Provide the [x, y] coordinate of the cell's center where the given text is located.  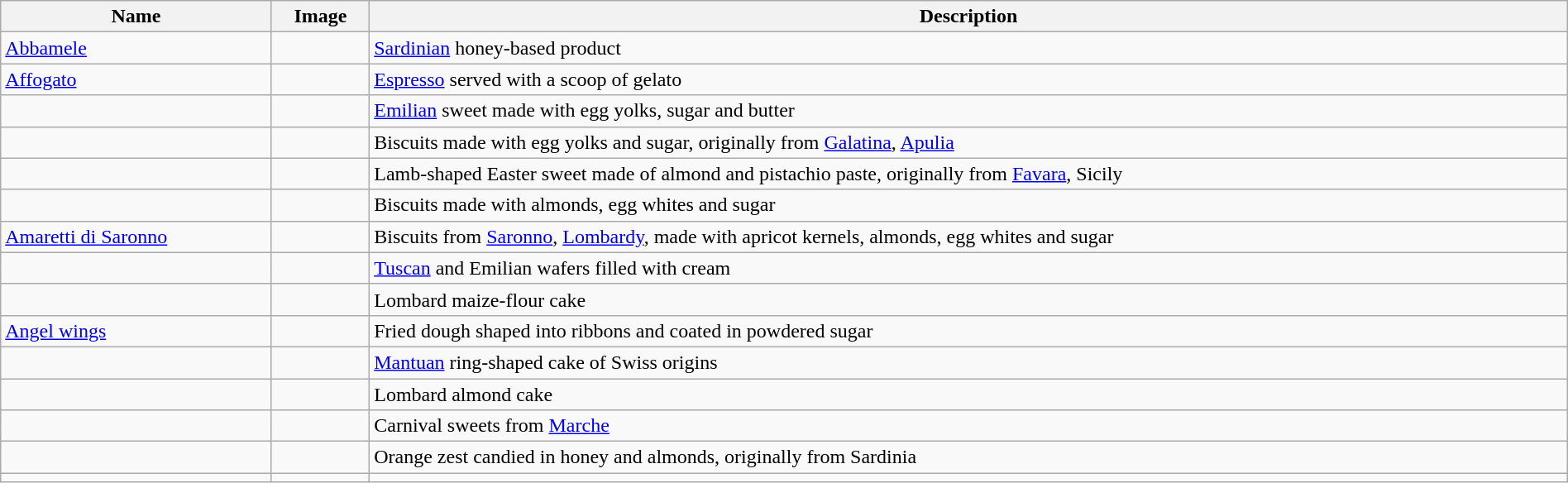
Image [321, 17]
Angel wings [136, 331]
Tuscan and Emilian wafers filled with cream [969, 268]
Espresso served with a scoop of gelato [969, 79]
Lombard almond cake [969, 395]
Sardinian honey-based product [969, 48]
Biscuits from Saronno, Lombardy, made with apricot kernels, almonds, egg whites and sugar [969, 237]
Orange zest candied in honey and almonds, originally from Sardinia [969, 457]
Lombard maize-flour cake [969, 299]
Biscuits made with almonds, egg whites and sugar [969, 205]
Amaretti di Saronno [136, 237]
Abbamele [136, 48]
Lamb-shaped Easter sweet made of almond and pistachio paste, originally from Favara, Sicily [969, 174]
Emilian sweet made with egg yolks, sugar and butter [969, 111]
Carnival sweets from Marche [969, 426]
Mantuan ring-shaped cake of Swiss origins [969, 362]
Biscuits made with egg yolks and sugar, originally from Galatina, Apulia [969, 142]
Description [969, 17]
Affogato [136, 79]
Fried dough shaped into ribbons and coated in powdered sugar [969, 331]
Name [136, 17]
